Locate the cell with the specified text and output its [X, Y] center coordinate. 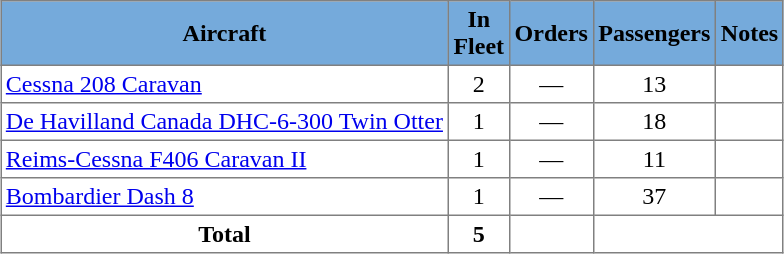
Bombardier Dash 8 [225, 197]
Reims-Cessna F406 Caravan II [225, 159]
Total [225, 234]
5 [478, 234]
Passengers [654, 33]
2 [478, 84]
37 [654, 197]
Orders [551, 33]
11 [654, 159]
InFleet [478, 33]
Aircraft [225, 33]
18 [654, 122]
Notes [750, 33]
De Havilland Canada DHC-6-300 Twin Otter [225, 122]
13 [654, 84]
Cessna 208 Caravan [225, 84]
